For the text-containing cell, return its midpoint in (x, y) coordinate format. 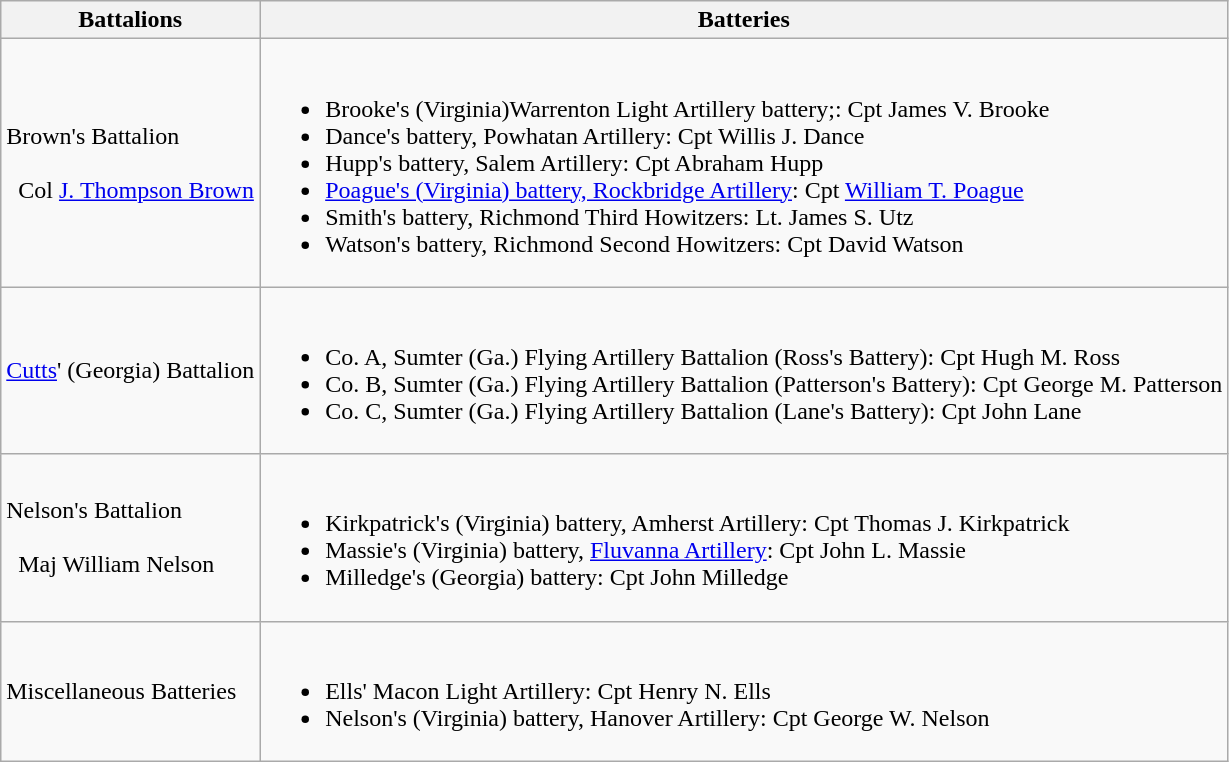
Nelson's Battalion Maj William Nelson (130, 538)
Brown's Battalion Col J. Thompson Brown (130, 163)
Ells' Macon Light Artillery: Cpt Henry N. EllsNelson's (Virginia) battery, Hanover Artillery: Cpt George W. Nelson (744, 691)
Batteries (744, 20)
Cutts' (Georgia) Battalion (130, 370)
Miscellaneous Batteries (130, 691)
Battalions (130, 20)
